Identify which cell holds the provided text, then report its [x, y] central coordinate. 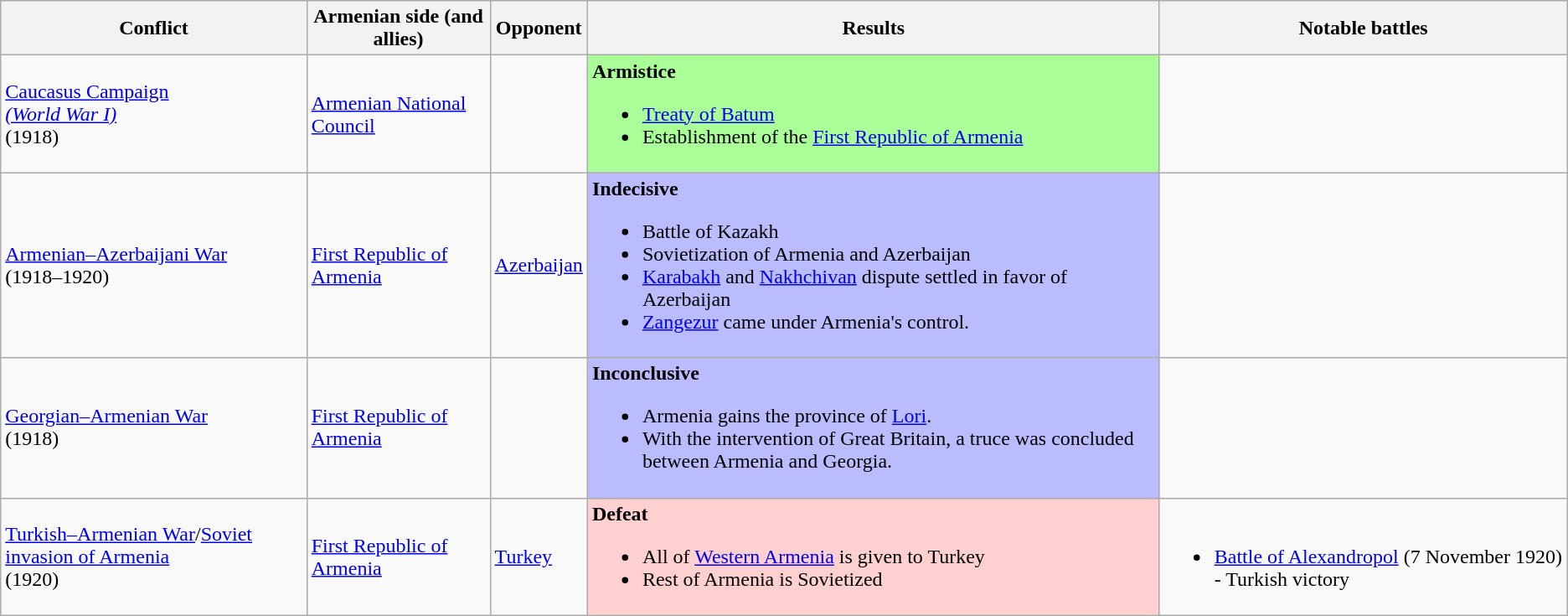
Caucasus Campaign(World War I) (1918) [154, 114]
Notable battles [1364, 28]
Armenian side (and allies) [399, 28]
Azerbaijan [539, 265]
InconclusiveArmenia gains the province of Lori.With the intervention of Great Britain, a truce was concluded between Armenia and Georgia. [873, 427]
Georgian–Armenian War(1918) [154, 427]
ArmisticeTreaty of BatumEstablishment of the First Republic of Armenia [873, 114]
Battle of Alexandropol (7 November 1920) - Turkish victory [1364, 556]
DefeatAll of Western Armenia is given to TurkeyRest of Armenia is Sovietized [873, 556]
Turkish–Armenian War/Soviet invasion of Armenia(1920) [154, 556]
Conflict [154, 28]
Armenian National Council [399, 114]
Results [873, 28]
Armenian–Azerbaijani War(1918–1920) [154, 265]
Opponent [539, 28]
Turkey [539, 556]
